Scan for the cell matching the given text and deliver its (x, y) coordinate at center. 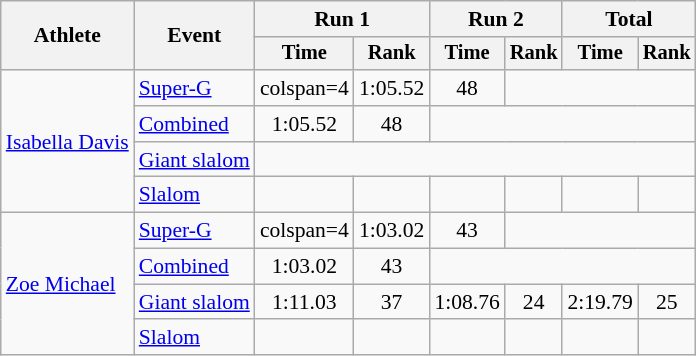
Athlete (68, 36)
25 (667, 302)
Event (194, 36)
1:11.03 (304, 302)
Run 2 (496, 19)
37 (392, 302)
Isabella Davis (68, 141)
24 (534, 302)
Run 1 (342, 19)
Total (628, 19)
2:19.79 (600, 302)
1:08.76 (466, 302)
Zoe Michael (68, 284)
